Scan for the cell matching the given text and deliver its [x, y] coordinate at center. 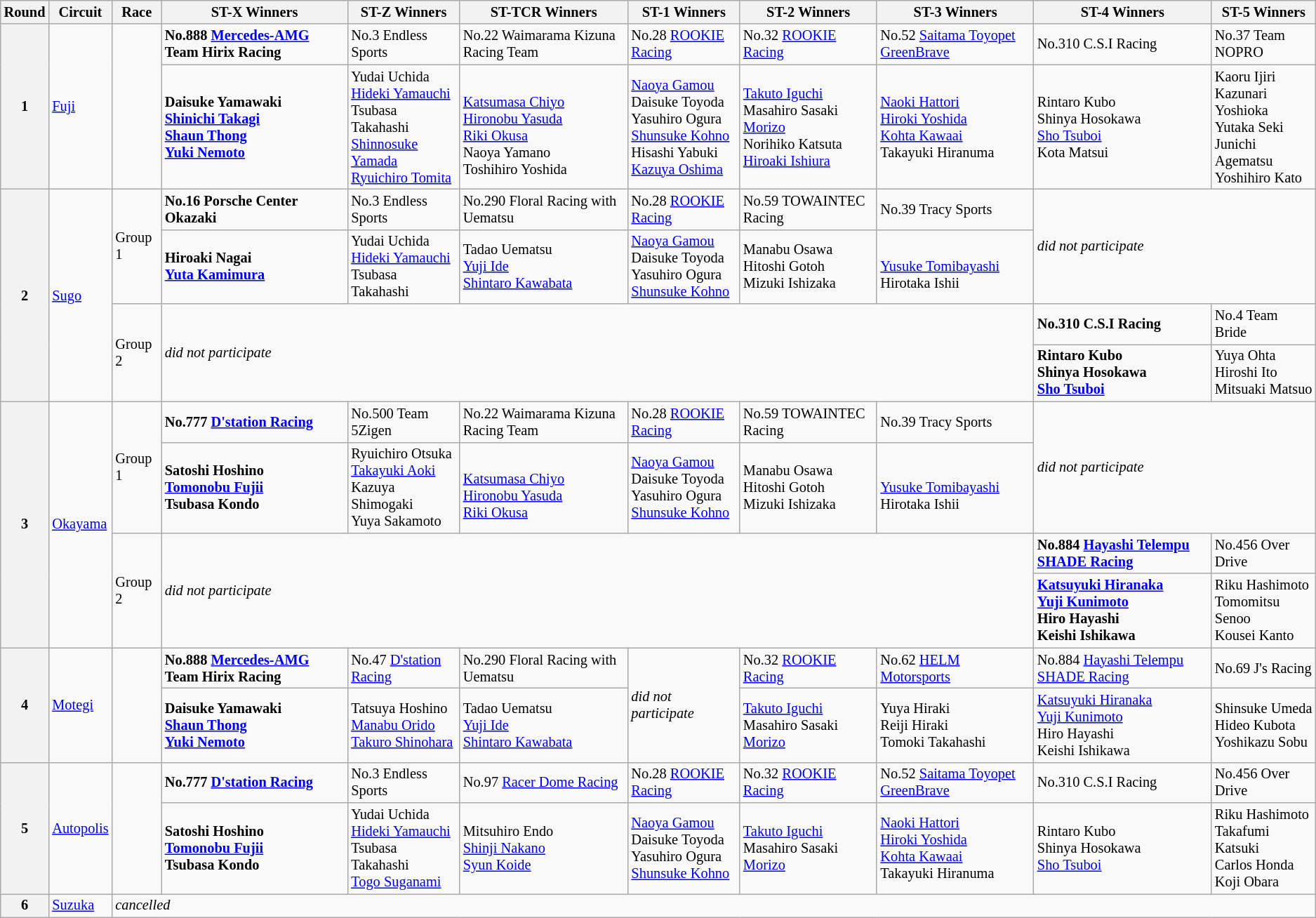
Naoya Gamou Daisuke Toyoda Yasuhiro Ogura Shunsuke Kohno Hisashi Yabuki Kazuya Oshima [684, 127]
No.500 Team 5Zigen [404, 422]
ST-5 Winners [1263, 12]
No.69 J's Racing [1263, 668]
ST-1 Winners [684, 12]
Shinsuke Umeda Hideo Kubota Yoshikazu Sobu [1263, 725]
Hiroaki Nagai Yuta Kamimura [254, 267]
ST-Z Winners [404, 12]
No.4 Team Bride [1263, 324]
No.62 HELM Motorsports [955, 668]
Yudai Uchida Hideki Yamauchi Tsubasa Takahashi [404, 267]
6 [25, 905]
Ryuichiro Otsuka Takayuki Aoki Kazuya Shimogaki Yuya Sakamoto [404, 488]
Sugo [80, 295]
4 [25, 705]
Tatsuya Hoshino Manabu Orido Takuro Shinohara [404, 725]
Circuit [80, 12]
ST-4 Winners [1123, 12]
Riku Hashimoto Takafumi Katsuki Carlos Honda Koji Obara [1263, 849]
No.16 Porsche Center Okazaki [254, 209]
Yuya Hiraki Reiji Hiraki Tomoki Takahashi [955, 725]
Katsumasa Chiyo Hironobu Yasuda Riki Okusa Naoya Yamano Toshihiro Yoshida [544, 127]
Round [25, 12]
Autopolis [80, 828]
No.37 Team NOPRO [1263, 44]
ST-TCR Winners [544, 12]
Race [136, 12]
2 [25, 295]
Fuji [80, 107]
Okayama [80, 525]
ST-X Winners [254, 12]
Motegi [80, 705]
Kaoru Ijiri Kazunari Yoshioka Yutaka Seki Junichi Agematsu Yoshihiro Kato [1263, 127]
Riku Hashimoto Tomomitsu Senoo Kousei Kanto [1263, 611]
Rintaro Kubo Shinya Hosokawa Sho Tsuboi Kota Matsui [1123, 127]
Yudai Uchida Hideki Yamauchi Tsubasa Takahashi Shinnosuke Yamada Ryuichiro Tomita [404, 127]
Daisuke Yamawaki Shaun Thong Yuki Nemoto [254, 725]
Suzuka [80, 905]
Yudai Uchida Hideki Yamauchi Tsubasa Takahashi Togo Suganami [404, 849]
Mitsuhiro Endo Shinji Nakano Syun Koide [544, 849]
No.97 Racer Dome Racing [544, 783]
Yuya Ohta Hiroshi Ito Mitsuaki Matsuo [1263, 373]
Katsumasa Chiyo Hironobu Yasuda Riki Okusa [544, 488]
Daisuke Yamawaki Shinichi Takagi Shaun Thong Yuki Nemoto [254, 127]
5 [25, 828]
ST-3 Winners [955, 12]
ST-2 Winners [809, 12]
No.47 D'station Racing [404, 668]
3 [25, 525]
1 [25, 107]
cancelled [713, 905]
Takuto Iguchi Masahiro Sasaki Morizo Norihiko Katsuta Hiroaki Ishiura [809, 127]
